Detect which cell encompasses the target text, then output its [X, Y] center coordinate. 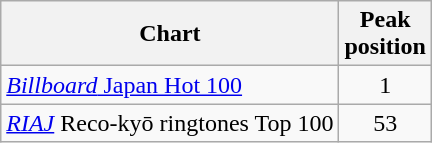
Billboard Japan Hot 100 [170, 85]
Peak position [385, 34]
1 [385, 85]
RIAJ Reco-kyō ringtones Top 100 [170, 123]
53 [385, 123]
Chart [170, 34]
